Return (x, y) of the center of cell containing provided text 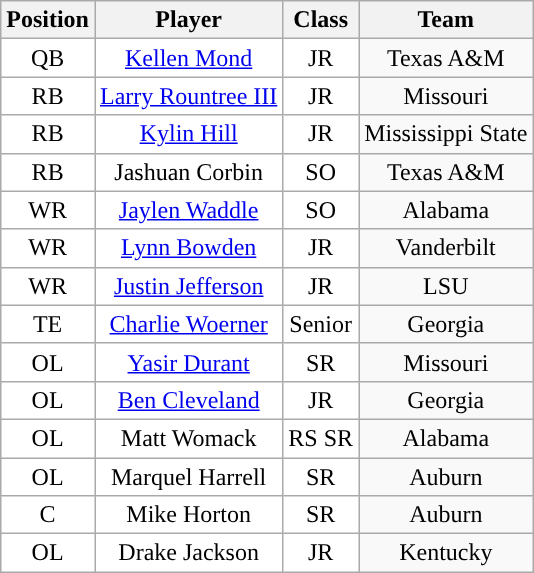
Vanderbilt (446, 248)
Ben Cleveland (188, 400)
Yasir Durant (188, 362)
Drake Jackson (188, 553)
Justin Jefferson (188, 286)
LSU (446, 286)
Team (446, 20)
Jashuan Corbin (188, 172)
Kentucky (446, 553)
Player (188, 20)
Matt Womack (188, 438)
Mississippi State (446, 134)
QB (48, 58)
Lynn Bowden (188, 248)
Charlie Woerner (188, 324)
Marquel Harrell (188, 477)
Jaylen Waddle (188, 210)
TE (48, 324)
Mike Horton (188, 515)
Senior (321, 324)
Kellen Mond (188, 58)
Larry Rountree III (188, 96)
Kylin Hill (188, 134)
Position (48, 20)
C (48, 515)
RS SR (321, 438)
Class (321, 20)
